For the text-containing cell, return its midpoint in (X, Y) coordinate format. 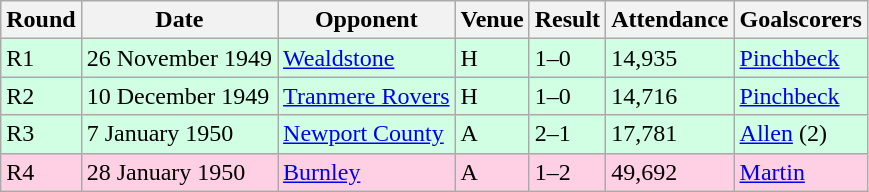
14,935 (670, 58)
Allen (2) (800, 134)
Result (567, 20)
28 January 1950 (179, 172)
1–2 (567, 172)
Goalscorers (800, 20)
14,716 (670, 96)
Round (41, 20)
Date (179, 20)
Attendance (670, 20)
Newport County (366, 134)
17,781 (670, 134)
Tranmere Rovers (366, 96)
7 January 1950 (179, 134)
26 November 1949 (179, 58)
10 December 1949 (179, 96)
Opponent (366, 20)
Burnley (366, 172)
Martin (800, 172)
49,692 (670, 172)
Wealdstone (366, 58)
R1 (41, 58)
2–1 (567, 134)
R4 (41, 172)
Venue (492, 20)
R2 (41, 96)
R3 (41, 134)
